Find where the given text appears and provide that cell's center as [X, Y] coordinate. 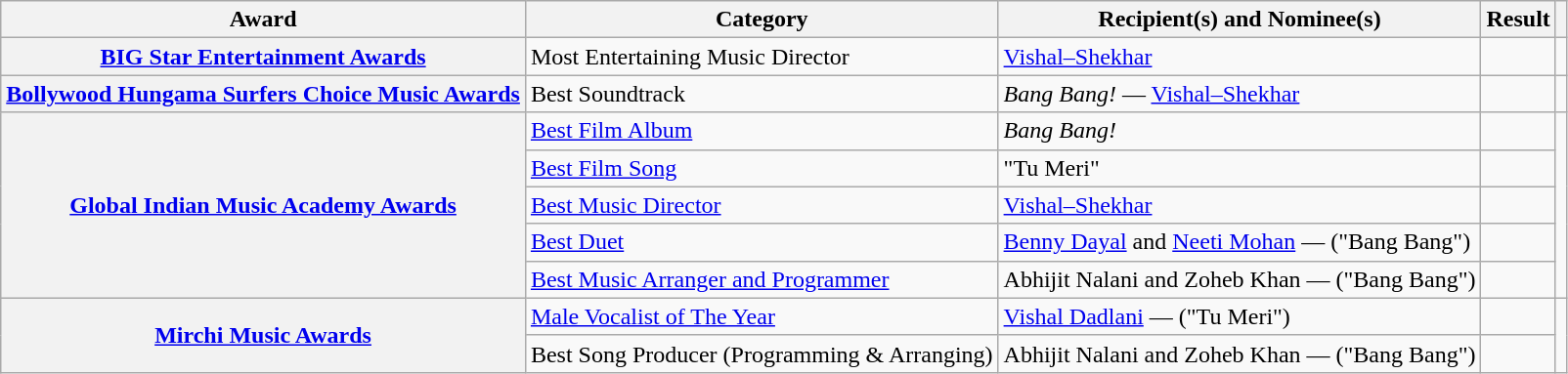
Global Indian Music Academy Awards [264, 205]
Best Film Song [762, 168]
Best Music Director [762, 205]
Best Music Arranger and Programmer [762, 279]
"Tu Meri" [1240, 168]
Bollywood Hungama Surfers Choice Music Awards [264, 94]
Category [762, 20]
Result [1518, 20]
Mirchi Music Awards [264, 335]
Most Entertaining Music Director [762, 57]
Best Song Producer (Programming & Arranging) [762, 353]
Vishal Dadlani — ("Tu Meri") [1240, 316]
Best Soundtrack [762, 94]
Award [264, 20]
Best Duet [762, 242]
Male Vocalist of The Year [762, 316]
Bang Bang! [1240, 131]
Recipient(s) and Nominee(s) [1240, 20]
BIG Star Entertainment Awards [264, 57]
Best Film Album [762, 131]
Bang Bang! — Vishal–Shekhar [1240, 94]
Benny Dayal and Neeti Mohan — ("Bang Bang") [1240, 242]
